Scan for the cell matching the given text and deliver its (x, y) coordinate at center. 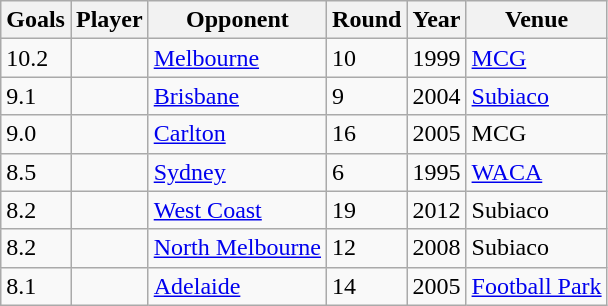
9.0 (36, 134)
Brisbane (237, 96)
Carlton (237, 134)
8.5 (36, 172)
10 (367, 58)
Football Park (536, 286)
9 (367, 96)
Adelaide (237, 286)
Year (436, 20)
8.1 (36, 286)
Opponent (237, 20)
Player (109, 20)
North Melbourne (237, 248)
14 (367, 286)
9.1 (36, 96)
Goals (36, 20)
Sydney (237, 172)
WACA (536, 172)
2004 (436, 96)
West Coast (237, 210)
12 (367, 248)
1995 (436, 172)
Venue (536, 20)
2012 (436, 210)
Round (367, 20)
19 (367, 210)
Melbourne (237, 58)
16 (367, 134)
2008 (436, 248)
10.2 (36, 58)
1999 (436, 58)
6 (367, 172)
